Scan for the cell matching the given text and deliver its [X, Y] coordinate at center. 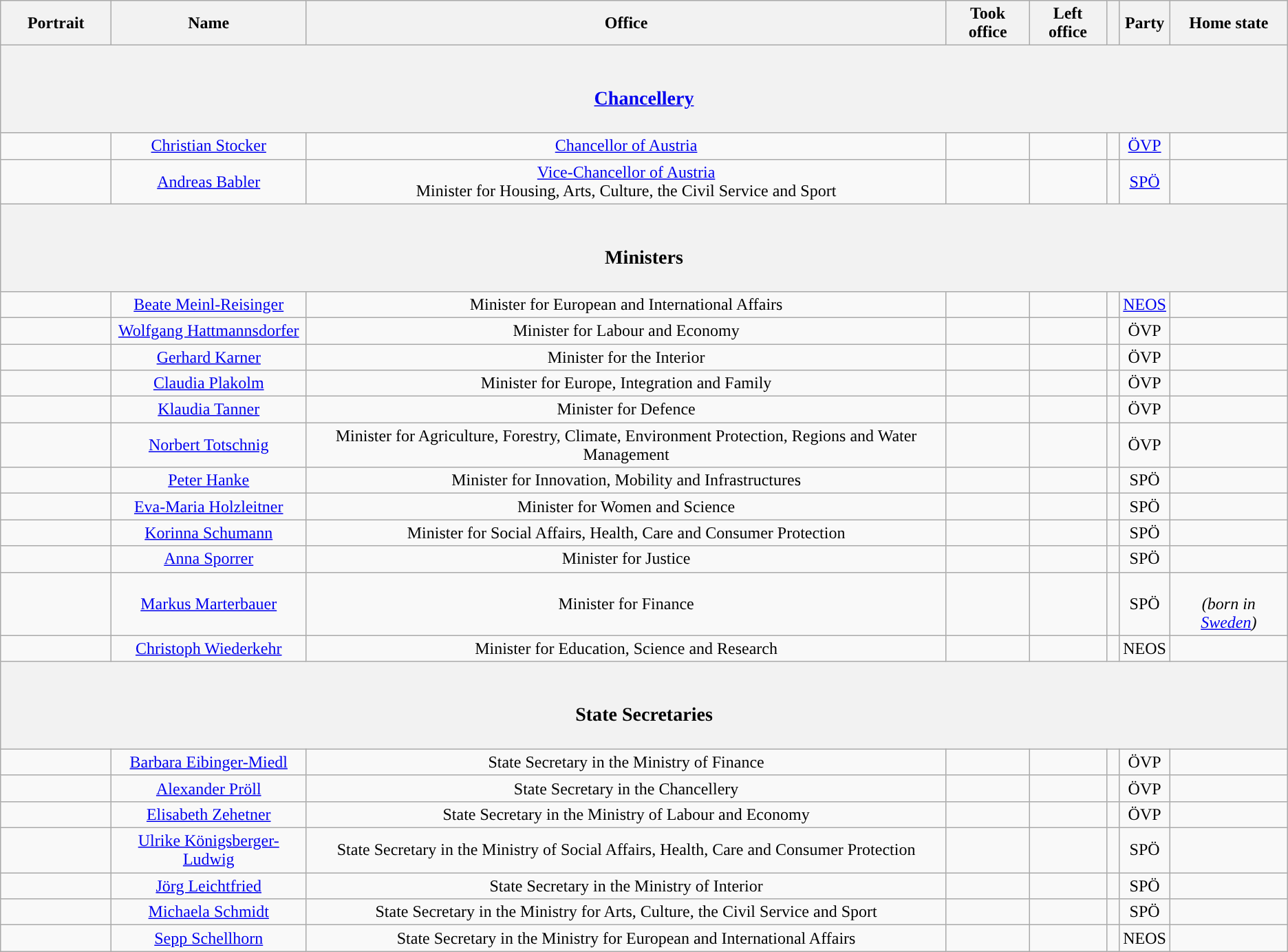
Eva-Maria Holzleitner [209, 507]
Minister for Finance [626, 604]
Party [1145, 23]
Left office [1068, 23]
Wolfgang Hattmannsdorfer [209, 330]
Vice-Chancellor of AustriaMinister for Housing, Arts, Culture, the Civil Service and Sport [626, 182]
Jörg Leichtfried [209, 886]
Norbert Totschnig [209, 445]
State Secretary in the Ministry for Arts, Culture, the Civil Service and Sport [626, 912]
State Secretary in the Chancellery [626, 788]
Barbara Eibinger-Miedl [209, 762]
State Secretary in the Ministry of Social Affairs, Health, Care and Consumer Protection [626, 851]
Minister for the Interior [626, 357]
Minister for Defence [626, 410]
Home state [1229, 23]
Name [209, 23]
Minister for European and International Affairs [626, 304]
Beate Meinl-Reisinger [209, 304]
Elisabeth Zehetner [209, 814]
Peter Hanke [209, 480]
Sepp Schellhorn [209, 938]
Minister for Women and Science [626, 507]
Took office [987, 23]
Office [626, 23]
Minister for Education, Science and Research [626, 648]
Alexander Pröll [209, 788]
Minister for Labour and Economy [626, 330]
Minister for Europe, Integration and Family [626, 383]
Michaela Schmidt [209, 912]
Portrait [56, 23]
Anna Sporrer [209, 559]
Gerhard Karner [209, 357]
Markus Marterbauer [209, 604]
State Secretaries [644, 705]
Klaudia Tanner [209, 410]
Chancellery [644, 89]
Christian Stocker [209, 146]
Chancellor of Austria [626, 146]
Minister for Justice [626, 559]
Ulrike Königsberger-Ludwig [209, 851]
Minister for Innovation, Mobility and Infrastructures [626, 480]
State Secretary in the Ministry of Interior [626, 886]
(born in Sweden) [1229, 604]
Christoph Wiederkehr [209, 648]
Minister for Social Affairs, Health, Care and Consumer Protection [626, 533]
Claudia Plakolm [209, 383]
State Secretary in the Ministry for European and International Affairs [626, 938]
State Secretary in the Ministry of Finance [626, 762]
State Secretary in the Ministry of Labour and Economy [626, 814]
Andreas Babler [209, 182]
Ministers [644, 248]
Korinna Schumann [209, 533]
Minister for Agriculture, Forestry, Climate, Environment Protection, Regions and Water Management [626, 445]
